Pinpoint the cell where the given text exists, returning its [x, y] midpoint coordinate. 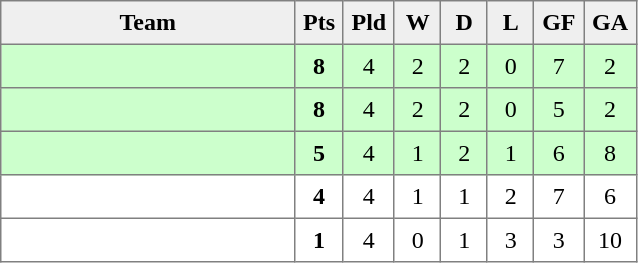
L [510, 23]
10 [610, 240]
Team [148, 23]
GA [610, 23]
GF [559, 23]
D [464, 23]
Pts [319, 23]
Pld [368, 23]
W [417, 23]
